Capture the cell that displays the provided text and extract its [X, Y] central coordinate. 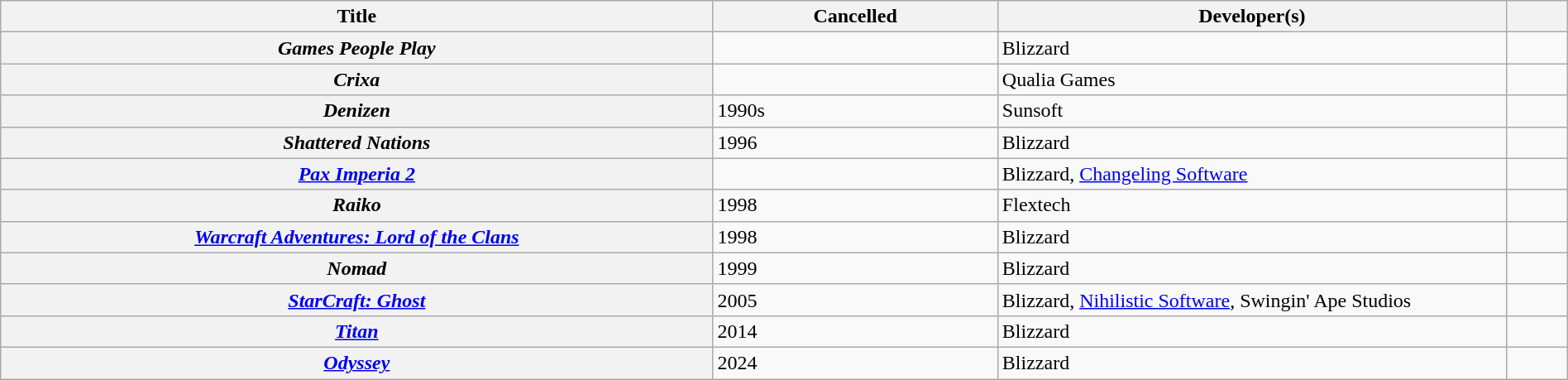
Odyssey [357, 363]
Cancelled [855, 17]
Denizen [357, 111]
Warcraft Adventures: Lord of the Clans [357, 237]
Title [357, 17]
Shattered Nations [357, 142]
1999 [855, 268]
Developer(s) [1252, 17]
2014 [855, 331]
1990s [855, 111]
Titan [357, 331]
Crixa [357, 79]
Games People Play [357, 48]
Sunsoft [1252, 111]
Nomad [357, 268]
Blizzard, Nihilistic Software, Swingin' Ape Studios [1252, 300]
Blizzard, Changeling Software [1252, 174]
StarCraft: Ghost [357, 300]
Qualia Games [1252, 79]
Raiko [357, 205]
2024 [855, 363]
Flextech [1252, 205]
Pax Imperia 2 [357, 174]
2005 [855, 300]
1996 [855, 142]
